From the cell containing the given text, extract its center point as (X, Y) coordinate. 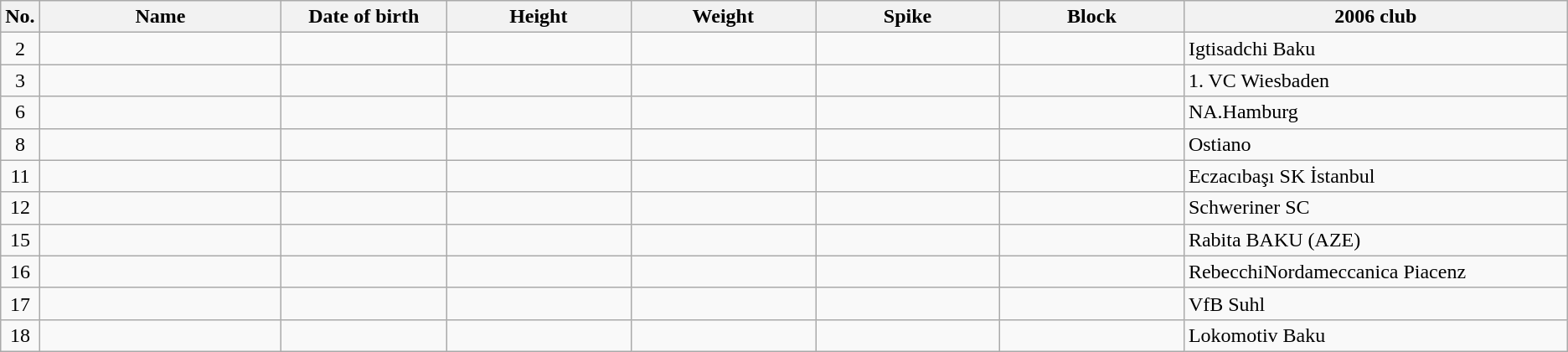
3 (20, 80)
Rabita BAKU (AZE) (1375, 240)
Block (1091, 17)
Igtisadchi Baku (1375, 49)
2006 club (1375, 17)
No. (20, 17)
Name (161, 17)
2 (20, 49)
Spike (908, 17)
Height (539, 17)
Ostiano (1375, 144)
11 (20, 176)
6 (20, 112)
15 (20, 240)
Lokomotiv Baku (1375, 335)
16 (20, 272)
Date of birth (364, 17)
RebecchiNordameccanica Piacenz (1375, 272)
12 (20, 208)
VfB Suhl (1375, 303)
Eczacıbaşı SK İstanbul (1375, 176)
17 (20, 303)
1. VC Wiesbaden (1375, 80)
18 (20, 335)
Schweriner SC (1375, 208)
8 (20, 144)
Weight (724, 17)
NA.Hamburg (1375, 112)
